Detect which cell encompasses the target text, then output its (x, y) center coordinate. 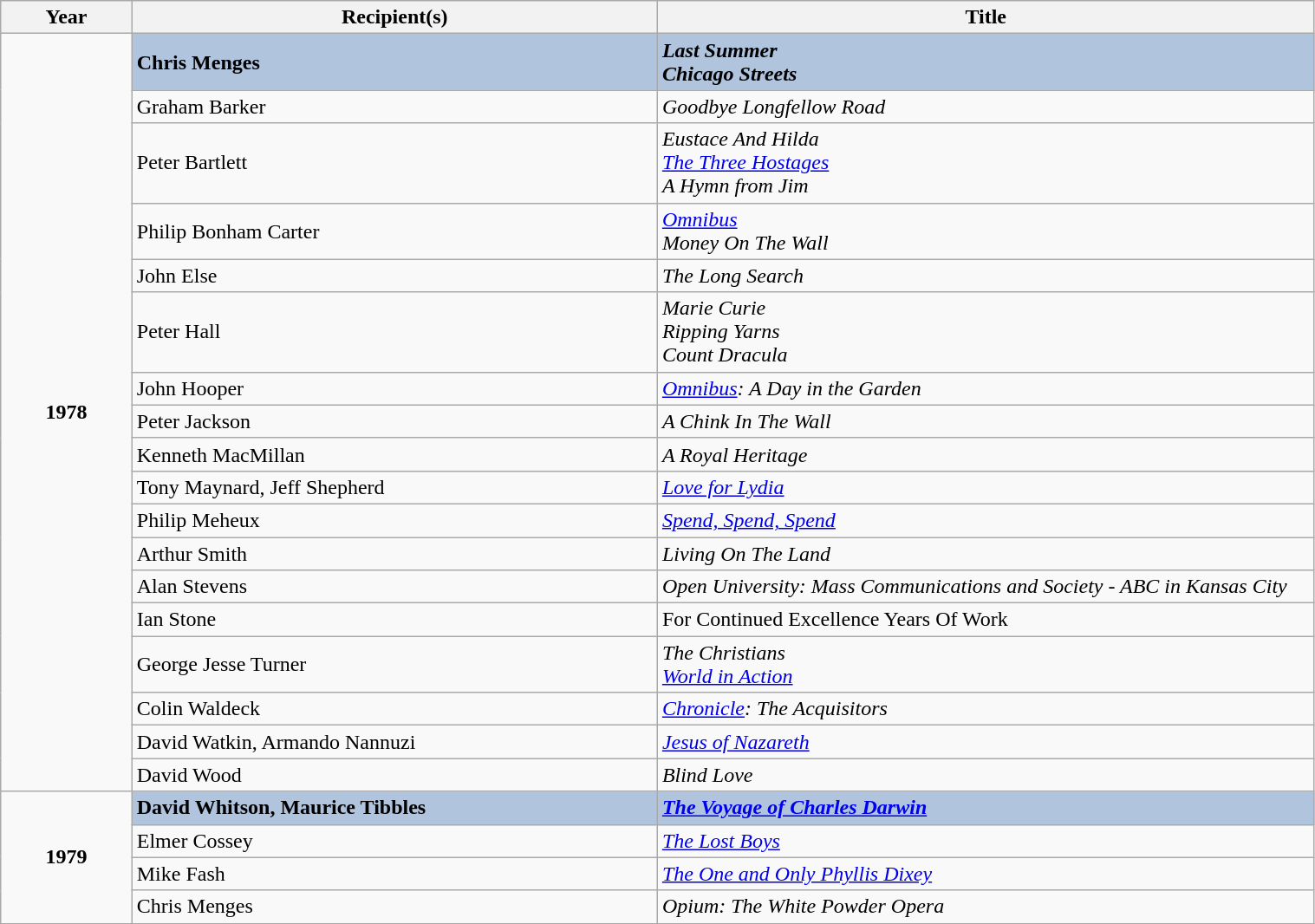
Blind Love (986, 775)
Alan Stevens (394, 587)
Goodbye Longfellow Road (986, 107)
David Watkin, Armando Nannuzi (394, 742)
Recipient(s) (394, 17)
Tony Maynard, Jeff Shepherd (394, 487)
Ian Stone (394, 620)
George Jesse Turner (394, 664)
1978 (67, 413)
Peter Hall (394, 332)
For Continued Excellence Years Of Work (986, 620)
Last SummerChicago Streets (986, 62)
Mike Fash (394, 874)
Opium: The White Powder Opera (986, 907)
David Whitson, Maurice Tibbles (394, 808)
Philip Meheux (394, 520)
Spend, Spend, Spend (986, 520)
Title (986, 17)
Jesus of Nazareth (986, 742)
The ChristiansWorld in Action (986, 664)
Marie CurieRipping YarnsCount Dracula (986, 332)
Arthur Smith (394, 554)
Kenneth MacMillan (394, 454)
Colin Waldeck (394, 709)
David Wood (394, 775)
The Voyage of Charles Darwin (986, 808)
Omnibus: A Day in the Garden (986, 388)
The One and Only Phyllis Dixey (986, 874)
Open University: Mass Communications and Society - ABC in Kansas City (986, 587)
Year (67, 17)
Elmer Cossey (394, 841)
John Else (394, 276)
1979 (67, 857)
Living On The Land (986, 554)
Graham Barker (394, 107)
Chronicle: The Acquisitors (986, 709)
Peter Jackson (394, 421)
A Chink In The Wall (986, 421)
John Hooper (394, 388)
The Long Search (986, 276)
Love for Lydia (986, 487)
Eustace And HildaThe Three HostagesA Hymn from Jim (986, 163)
Peter Bartlett (394, 163)
OmnibusMoney On The Wall (986, 231)
A Royal Heritage (986, 454)
Philip Bonham Carter (394, 231)
The Lost Boys (986, 841)
